Return (x, y) of the center of cell containing provided text 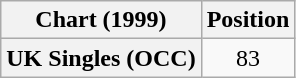
UK Singles (OCC) (101, 58)
Chart (1999) (101, 20)
Position (248, 20)
83 (248, 58)
